Find where the given text appears and provide that cell's center as [x, y] coordinate. 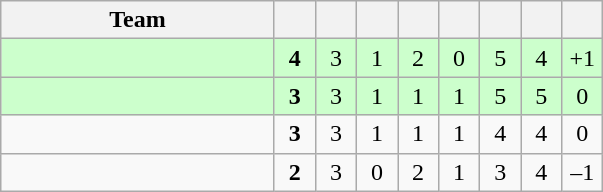
+1 [582, 58]
–1 [582, 172]
Team [138, 20]
